Provide the [X, Y] coordinate of the cell's center where the given text is located.  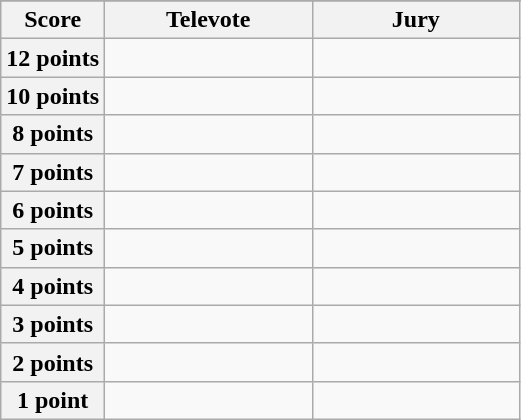
Jury [416, 20]
8 points [53, 134]
Score [53, 20]
7 points [53, 172]
12 points [53, 58]
4 points [53, 286]
Televote [209, 20]
10 points [53, 96]
6 points [53, 210]
3 points [53, 324]
5 points [53, 248]
2 points [53, 362]
1 point [53, 400]
